Search for the cell housing the specified text and yield its [x, y] center coordinate. 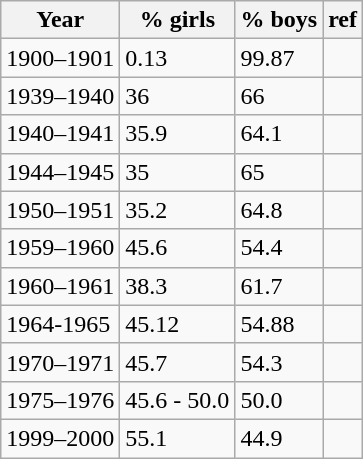
1964-1965 [60, 324]
1944–1945 [60, 172]
35.9 [178, 134]
64.8 [279, 210]
66 [279, 96]
1940–1941 [60, 134]
35.2 [178, 210]
99.87 [279, 58]
45.7 [178, 362]
1939–1940 [60, 96]
1950–1951 [60, 210]
% boys [279, 20]
45.12 [178, 324]
ref [343, 20]
Year [60, 20]
1959–1960 [60, 248]
36 [178, 96]
1999–2000 [60, 438]
55.1 [178, 438]
0.13 [178, 58]
% girls [178, 20]
50.0 [279, 400]
64.1 [279, 134]
1960–1961 [60, 286]
44.9 [279, 438]
1970–1971 [60, 362]
61.7 [279, 286]
65 [279, 172]
1975–1976 [60, 400]
45.6 [178, 248]
54.88 [279, 324]
35 [178, 172]
1900–1901 [60, 58]
54.3 [279, 362]
45.6 - 50.0 [178, 400]
54.4 [279, 248]
38.3 [178, 286]
